From the cell containing the given text, extract its center point as (x, y) coordinate. 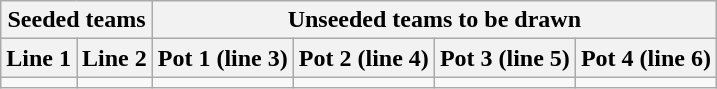
Unseeded teams to be drawn (434, 20)
Pot 4 (line 6) (646, 58)
Line 1 (39, 58)
Pot 2 (line 4) (364, 58)
Pot 3 (line 5) (504, 58)
Seeded teams (77, 20)
Pot 1 (line 3) (222, 58)
Line 2 (114, 58)
